Find where the given text appears and provide that cell's center as (X, Y) coordinate. 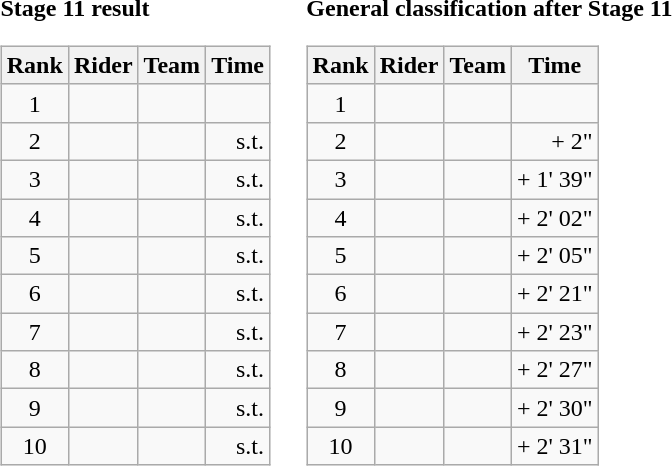
+ 2' 30" (554, 408)
+ 2' 02" (554, 217)
+ 2" (554, 141)
+ 2' 05" (554, 256)
+ 1' 39" (554, 179)
+ 2' 31" (554, 446)
+ 2' 21" (554, 294)
+ 2' 23" (554, 332)
+ 2' 27" (554, 370)
